Extract the [x, y] coordinate from the center of the cell holding the provided text.  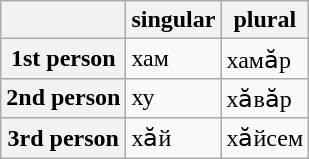
3rd person [64, 138]
2nd person [64, 98]
plural [265, 20]
ху [174, 98]
хамӑр [265, 59]
1st person [64, 59]
singular [174, 20]
хӑйсем [265, 138]
хӑй [174, 138]
хӑвӑр [265, 98]
хам [174, 59]
